Provide the (x, y) coordinate of the cell's center where the given text is located.  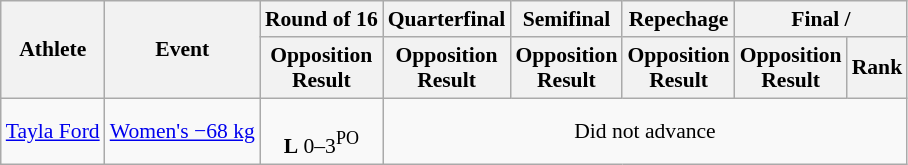
Did not advance (645, 132)
L 0–3PO (322, 132)
Final / (822, 19)
Event (182, 50)
Quarterfinal (447, 19)
Repechage (678, 19)
Rank (878, 68)
Tayla Ford (53, 132)
Round of 16 (322, 19)
Women's −68 kg (182, 132)
Athlete (53, 50)
Semifinal (566, 19)
